Determine the [X, Y] coordinate at the center of the cell enclosing the given text.  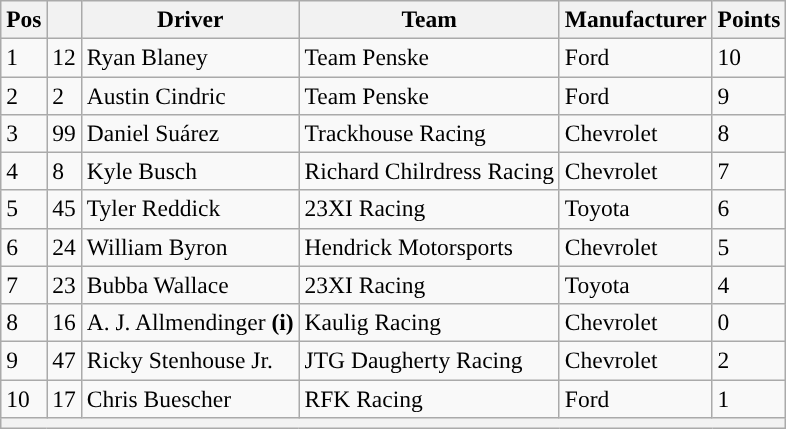
45 [64, 209]
99 [64, 133]
16 [64, 322]
Team [429, 19]
William Byron [190, 247]
12 [64, 57]
Tyler Reddick [190, 209]
Hendrick Motorsports [429, 247]
23 [64, 285]
RFK Racing [429, 398]
Daniel Suárez [190, 133]
Ricky Stenhouse Jr. [190, 360]
Pos [24, 19]
Austin Cindric [190, 95]
Points [749, 19]
Kyle Busch [190, 171]
Trackhouse Racing [429, 133]
Manufacturer [636, 19]
Bubba Wallace [190, 285]
3 [24, 133]
Ryan Blaney [190, 57]
24 [64, 247]
A. J. Allmendinger (i) [190, 322]
Kaulig Racing [429, 322]
JTG Daugherty Racing [429, 360]
Driver [190, 19]
47 [64, 360]
Richard Chilrdress Racing [429, 171]
17 [64, 398]
0 [749, 322]
Chris Buescher [190, 398]
